Return [X, Y] of the center of cell containing provided text 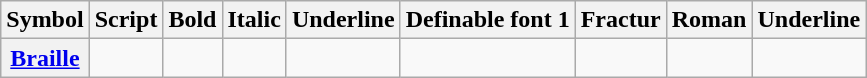
Bold [192, 20]
Italic [254, 20]
Symbol [45, 20]
Definable font 1 [488, 20]
Fractur [620, 20]
Script [126, 20]
Roman [709, 20]
Braille [45, 58]
